Determine the [x, y] coordinate at the center of the cell enclosing the given text.  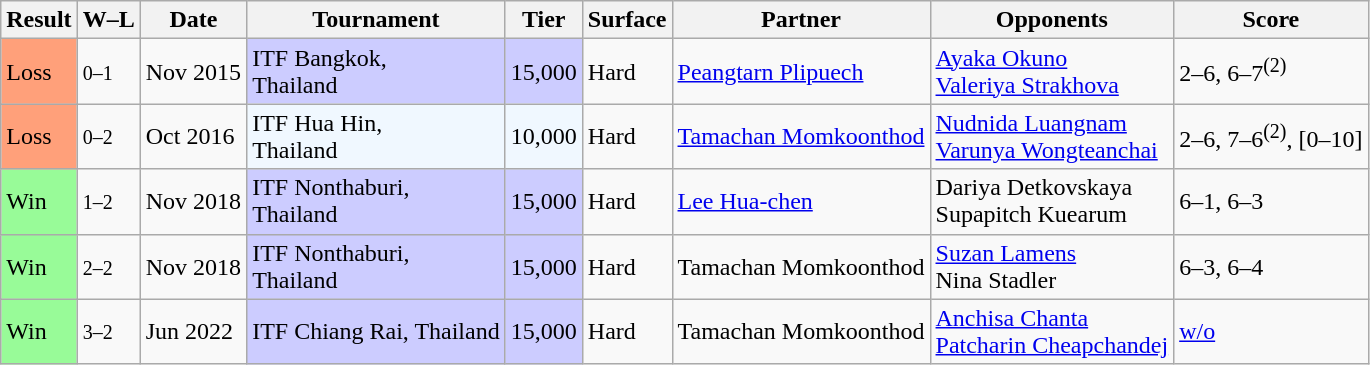
2–2 [108, 266]
2–6, 7–6(2), [0–10] [1271, 136]
Dariya Detkovskaya Supapitch Kuearum [1052, 202]
Oct 2016 [193, 136]
W–L [108, 20]
w/o [1271, 332]
Tier [544, 20]
Ayaka Okuno Valeriya Strakhova [1052, 72]
Jun 2022 [193, 332]
6–3, 6–4 [1271, 266]
Score [1271, 20]
0–2 [108, 136]
Opponents [1052, 20]
Anchisa Chanta Patcharin Cheapchandej [1052, 332]
Nudnida Luangnam Varunya Wongteanchai [1052, 136]
2–6, 6–7(2) [1271, 72]
Result [39, 20]
10,000 [544, 136]
Surface [627, 20]
1–2 [108, 202]
ITF Hua Hin, Thailand [376, 136]
Tournament [376, 20]
Lee Hua-chen [801, 202]
ITF Bangkok, Thailand [376, 72]
Suzan Lamens Nina Stadler [1052, 266]
Date [193, 20]
0–1 [108, 72]
Nov 2015 [193, 72]
3–2 [108, 332]
6–1, 6–3 [1271, 202]
Partner [801, 20]
Peangtarn Plipuech [801, 72]
ITF Chiang Rai, Thailand [376, 332]
